Find where the given text appears and provide that cell's center as (X, Y) coordinate. 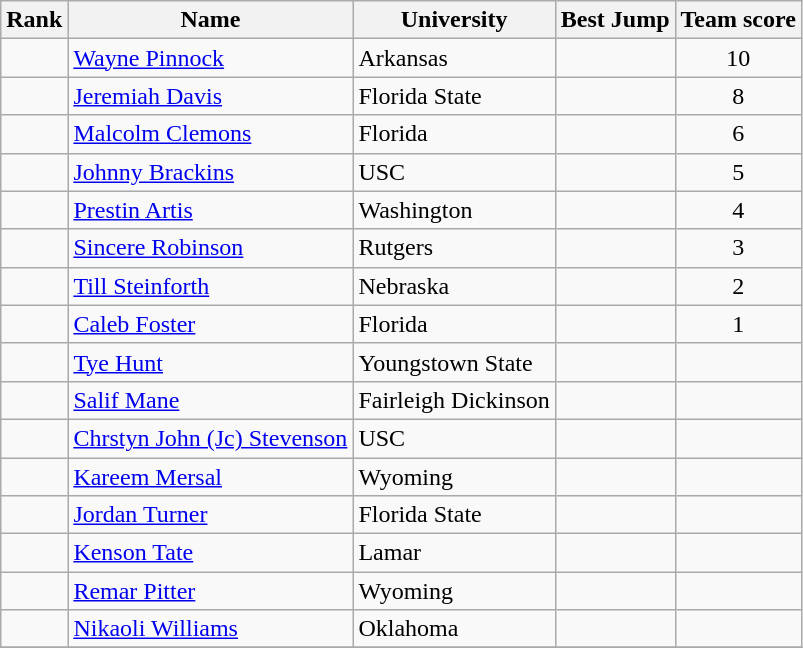
Rank (34, 20)
Best Jump (615, 20)
Lamar (454, 553)
8 (738, 96)
Chrstyn John (Jc) Stevenson (210, 438)
Caleb Foster (210, 324)
Fairleigh Dickinson (454, 400)
Remar Pitter (210, 591)
Nikaoli Williams (210, 629)
Jeremiah Davis (210, 96)
Till Steinforth (210, 286)
Johnny Brackins (210, 172)
Kenson Tate (210, 553)
2 (738, 286)
1 (738, 324)
University (454, 20)
Malcolm Clemons (210, 134)
Tye Hunt (210, 362)
6 (738, 134)
3 (738, 248)
Arkansas (454, 58)
Team score (738, 20)
Jordan Turner (210, 515)
Wayne Pinnock (210, 58)
4 (738, 210)
Nebraska (454, 286)
Oklahoma (454, 629)
Kareem Mersal (210, 477)
Prestin Artis (210, 210)
5 (738, 172)
Salif Mane (210, 400)
10 (738, 58)
Name (210, 20)
Washington (454, 210)
Sincere Robinson (210, 248)
Rutgers (454, 248)
Youngstown State (454, 362)
